Identify which cell holds the provided text, then report its [X, Y] central coordinate. 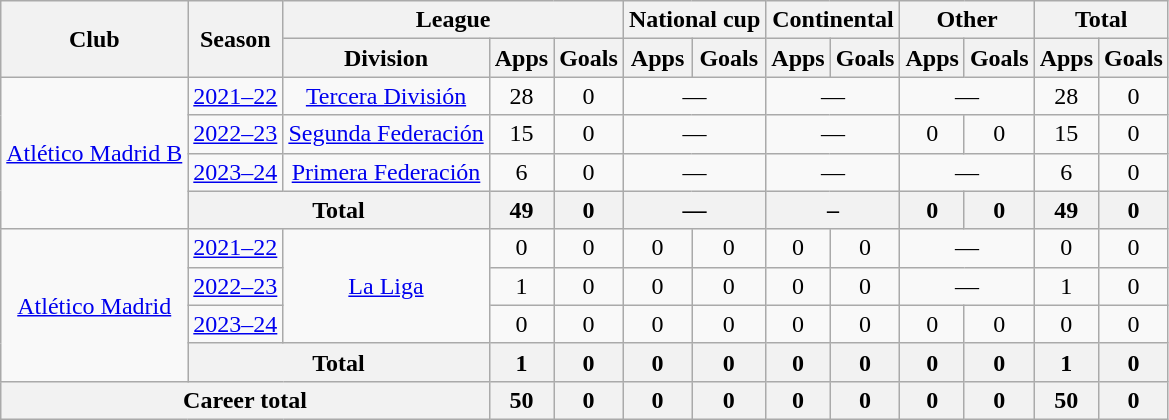
Continental [833, 20]
Atlético Madrid [94, 305]
– [833, 210]
Primera Federación [386, 172]
Season [236, 39]
League [454, 20]
Division [386, 58]
Other [967, 20]
La Liga [386, 286]
National cup [694, 20]
Segunda Federación [386, 134]
Atlético Madrid B [94, 153]
Tercera División [386, 96]
Career total [245, 400]
Club [94, 39]
